Extract the (x, y) coordinate from the center of the cell holding the provided text.  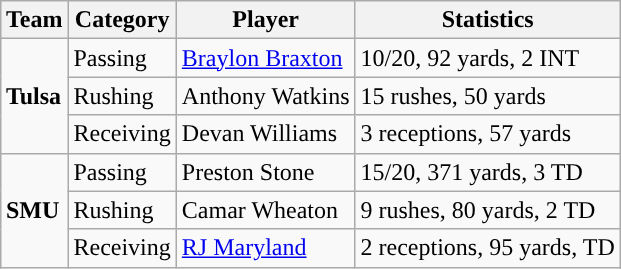
Anthony Watkins (266, 96)
Team (34, 20)
Tulsa (34, 96)
15 rushes, 50 yards (488, 96)
9 rushes, 80 yards, 2 TD (488, 210)
Category (122, 20)
3 receptions, 57 yards (488, 134)
15/20, 371 yards, 3 TD (488, 172)
RJ Maryland (266, 248)
Player (266, 20)
10/20, 92 yards, 2 INT (488, 58)
2 receptions, 95 yards, TD (488, 248)
Statistics (488, 20)
Devan Williams (266, 134)
Braylon Braxton (266, 58)
SMU (34, 210)
Preston Stone (266, 172)
Camar Wheaton (266, 210)
